Return the (X, Y) coordinate for the center point of the cell that contains the specified text.  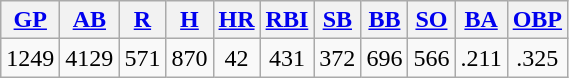
HR (236, 20)
42 (236, 58)
SB (338, 20)
1249 (30, 58)
SO (432, 20)
GP (30, 20)
566 (432, 58)
BB (384, 20)
571 (142, 58)
BA (481, 20)
AB (90, 20)
372 (338, 58)
696 (384, 58)
4129 (90, 58)
RBI (287, 20)
.211 (481, 58)
OBP (537, 20)
R (142, 20)
431 (287, 58)
.325 (537, 58)
H (190, 20)
870 (190, 58)
